Pinpoint the cell where the given text exists, returning its [X, Y] midpoint coordinate. 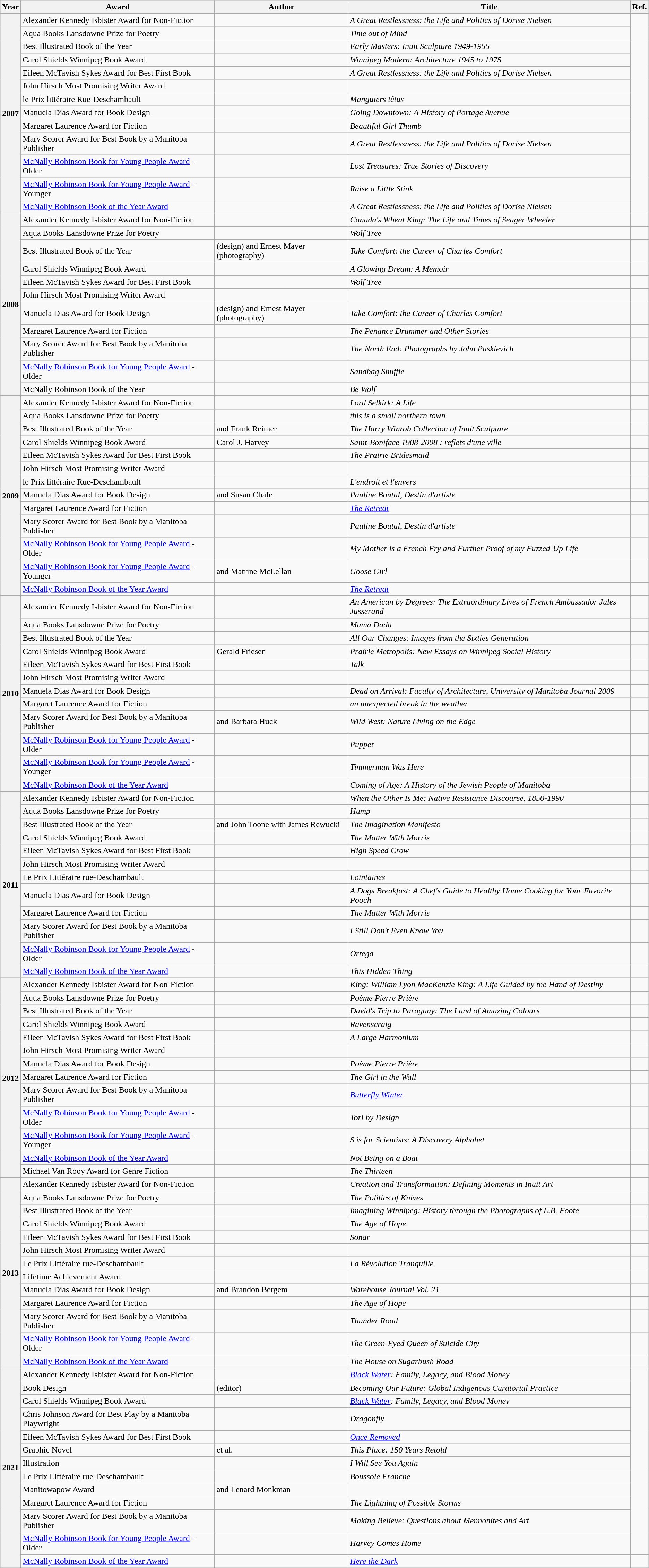
Timmerman Was Here [489, 767]
Saint-Boniface 1908-2008 : reflets d'une ville [489, 442]
The Imagination Manifesto [489, 824]
Author [282, 7]
(editor) [282, 1388]
and Susan Chafe [282, 495]
Title [489, 7]
Beautiful Girl Thumb [489, 126]
Coming of Age: A History of the Jewish People of Manitoba [489, 785]
Lointaines [489, 877]
2013 [10, 1273]
Time out of Mind [489, 33]
L'endroit et l'envers [489, 482]
Carol J. Harvey [282, 442]
Warehouse Journal Vol. 21 [489, 1290]
Book Design [118, 1388]
2021 [10, 1468]
I Will See You Again [489, 1463]
2009 [10, 496]
High Speed Crow [489, 851]
Thunder Road [489, 1321]
My Mother is a French Fry and Further Proof of my Fuzzed-Up Life [489, 549]
I Still Don't Even Know You [489, 931]
This Place: 150 Years Retold [489, 1450]
and Frank Reimer [282, 429]
Wild West: Nature Living on the Edge [489, 722]
The Green-Eyed Queen of Suicide City [489, 1344]
Boussole Franche [489, 1476]
The Prairie Bridesmaid [489, 455]
The Thirteen [489, 1171]
Puppet [489, 744]
An American by Degrees: The Extraordinary Lives of French Ambassador Jules Jusserand [489, 607]
Raise a Little Stink [489, 189]
Canada's Wheat King: The Life and Times of Seager Wheeler [489, 220]
Chris Johnson Award for Best Play by a Manitoba Playwright [118, 1419]
The Penance Drummer and Other Stories [489, 331]
A Dogs Breakfast: A Chef's Guide to Healthy Home Cooking for Your Favorite Pooch [489, 895]
Talk [489, 664]
This Hidden Thing [489, 971]
2008 [10, 305]
Not Being on a Boat [489, 1158]
Becoming Our Future: Global Indigenous Curatorial Practice [489, 1388]
2007 [10, 113]
Goose Girl [489, 571]
Be Wolf [489, 389]
Imagining Winnipeg: History through the Photographs of L.B. Foote [489, 1211]
Ravenscraig [489, 1024]
King: William Lyon MacKenzie King: A Life Guided by the Hand of Destiny [489, 985]
Sandbag Shuffle [489, 371]
and Matrine McLellan [282, 571]
When the Other Is Me: Native Resistance Discourse, 1850-1990 [489, 798]
The Harry Winrob Collection of Inuit Sculpture [489, 429]
McNally Robinson Book of the Year [118, 389]
The Politics of Knives [489, 1198]
Once Removed [489, 1437]
et al. [282, 1450]
Harvey Comes Home [489, 1543]
this is a small northern town [489, 415]
2011 [10, 885]
All Our Changes: Images from the Sixties Generation [489, 638]
Dead on Arrival: Faculty of Architecture, University of Manitoba Journal 2009 [489, 691]
Hump [489, 811]
Early Masters: Inuit Sculpture 1949-1955 [489, 46]
La Révolution Tranquille [489, 1263]
and John Toone with James Rewucki [282, 824]
Lord Selkirk: A Life [489, 402]
Michael Van Rooy Award for Genre Fiction [118, 1171]
Award [118, 7]
and Brandon Bergem [282, 1290]
Making Believe: Questions about Mennonites and Art [489, 1520]
Prairie Metropolis: New Essays on Winnipeg Social History [489, 651]
Dragonfly [489, 1419]
Manitowapow Award [118, 1490]
Here the Dark [489, 1561]
A Glowing Dream: A Memoir [489, 269]
The Girl in the Wall [489, 1077]
Ref. [639, 7]
Manguiers têtus [489, 99]
Gerald Friesen [282, 651]
Graphic Novel [118, 1450]
The House on Sugarbush Road [489, 1361]
Creation and Transformation: Defining Moments in Inuit Art [489, 1184]
Sonar [489, 1237]
S is for Scientists: A Discovery Alphabet [489, 1140]
David's Trip to Paraguay: The Land of Amazing Colours [489, 1011]
Butterfly Winter [489, 1095]
Ortega [489, 953]
A Large Harmonium [489, 1037]
2010 [10, 694]
and Lenard Monkman [282, 1490]
Tori by Design [489, 1117]
The Lightning of Possible Storms [489, 1503]
an unexpected break in the weather [489, 704]
Lost Treasures: True Stories of Discovery [489, 166]
and Barbara Huck [282, 722]
The North End: Photographs by John Paskievich [489, 349]
Illustration [118, 1463]
Year [10, 7]
Lifetime Achievement Award [118, 1277]
2012 [10, 1078]
Going Downtown: A History of Portage Avenue [489, 112]
Winnipeg Modern: Architecture 1945 to 1975 [489, 60]
Mama Dada [489, 625]
